Find where the given text appears and provide that cell's center as [x, y] coordinate. 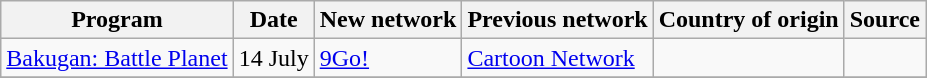
Source [884, 20]
Country of origin [748, 20]
Previous network [558, 20]
Cartoon Network [558, 58]
Bakugan: Battle Planet [117, 58]
Date [274, 20]
Program [117, 20]
14 July [274, 58]
9Go! [388, 58]
New network [388, 20]
